Locate the cell with the specified text and output its (x, y) center coordinate. 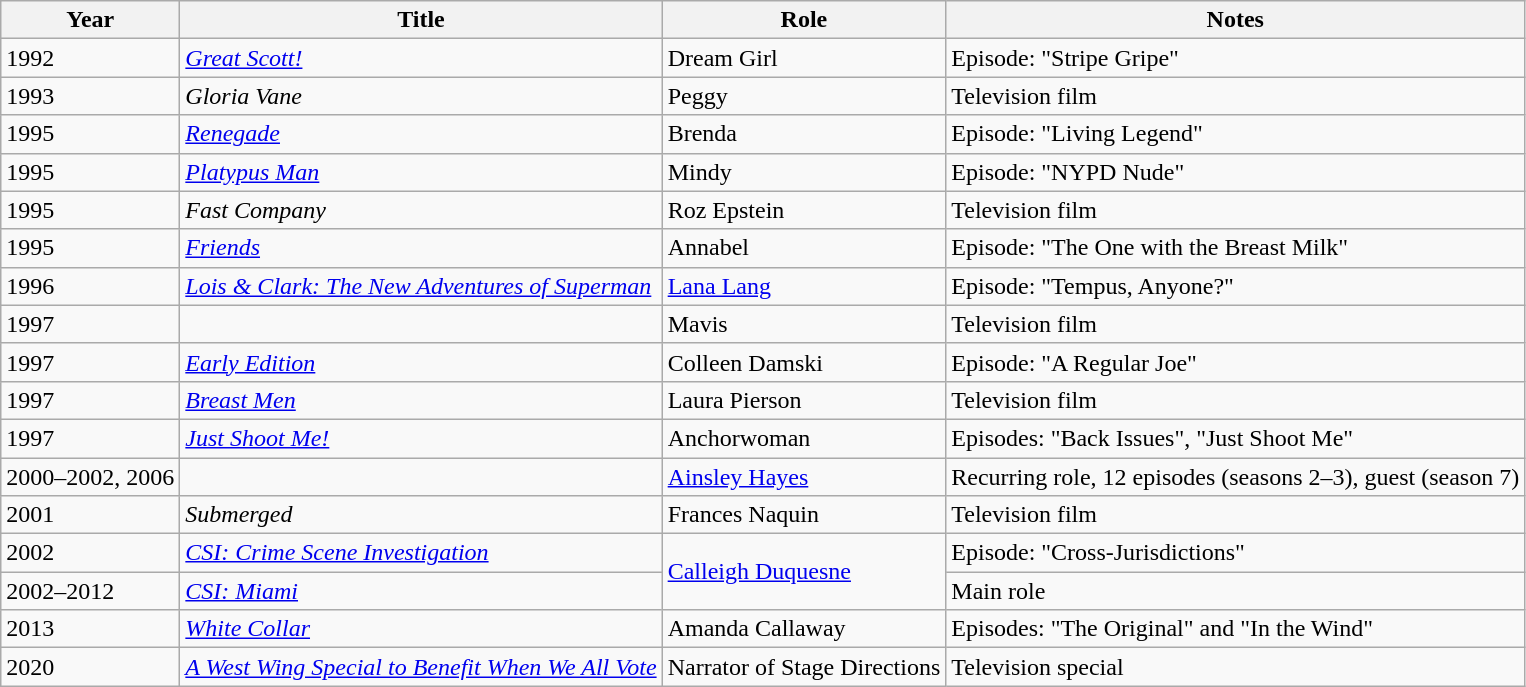
Recurring role, 12 episodes (seasons 2–3), guest (season 7) (1236, 477)
Breast Men (421, 400)
Frances Naquin (804, 515)
Annabel (804, 248)
1992 (90, 58)
A West Wing Special to Benefit When We All Vote (421, 667)
White Collar (421, 629)
Mavis (804, 324)
Episode: "Stripe Gripe" (1236, 58)
Episode: "The One with the Breast Milk" (1236, 248)
Episode: "A Regular Joe" (1236, 362)
Role (804, 20)
CSI: Miami (421, 591)
Title (421, 20)
CSI: Crime Scene Investigation (421, 553)
Submerged (421, 515)
Gloria Vane (421, 96)
Narrator of Stage Directions (804, 667)
Just Shoot Me! (421, 438)
Amanda Callaway (804, 629)
Year (90, 20)
2001 (90, 515)
Episodes: "Back Issues", "Just Shoot Me" (1236, 438)
2020 (90, 667)
Colleen Damski (804, 362)
Episode: "Living Legend" (1236, 134)
Roz Epstein (804, 210)
Brenda (804, 134)
Renegade (421, 134)
Laura Pierson (804, 400)
Platypus Man (421, 172)
Fast Company (421, 210)
Calleigh Duquesne (804, 572)
Friends (421, 248)
Anchorwoman (804, 438)
Dream Girl (804, 58)
Lois & Clark: The New Adventures of Superman (421, 286)
Episode: "Tempus, Anyone?" (1236, 286)
Mindy (804, 172)
Early Edition (421, 362)
Notes (1236, 20)
Peggy (804, 96)
2002–2012 (90, 591)
Episode: "Cross-Jurisdictions" (1236, 553)
2000–2002, 2006 (90, 477)
1993 (90, 96)
Ainsley Hayes (804, 477)
2013 (90, 629)
2002 (90, 553)
Episodes: "The Original" and "In the Wind" (1236, 629)
Television special (1236, 667)
Episode: "NYPD Nude" (1236, 172)
Lana Lang (804, 286)
Great Scott! (421, 58)
Main role (1236, 591)
1996 (90, 286)
